Locate the cell with the specified text and output its [X, Y] center coordinate. 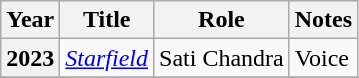
Role [222, 20]
Sati Chandra [222, 58]
Title [107, 20]
Voice [323, 58]
Starfield [107, 58]
Notes [323, 20]
2023 [30, 58]
Year [30, 20]
